Output the (X, Y) coordinate of the center of the cell containing the given text.  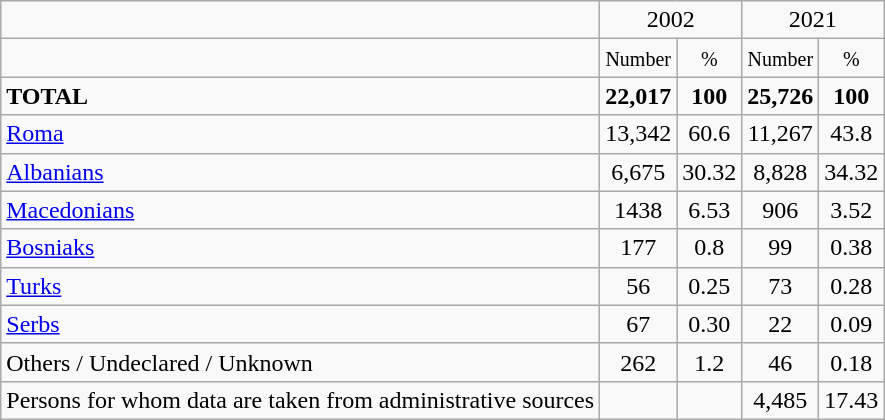
30.32 (710, 172)
8,828 (780, 172)
43.8 (852, 134)
1.2 (710, 362)
1438 (638, 210)
56 (638, 286)
13,342 (638, 134)
6.53 (710, 210)
Bosniaks (300, 248)
73 (780, 286)
2021 (813, 20)
6,675 (638, 172)
0.28 (852, 286)
99 (780, 248)
2002 (671, 20)
Turks (300, 286)
67 (638, 324)
Serbs (300, 324)
Persons for whom data are taken from administrative sources (300, 400)
4,485 (780, 400)
906 (780, 210)
0.8 (710, 248)
25,726 (780, 96)
0.38 (852, 248)
11,267 (780, 134)
Others / Undeclared / Unknown (300, 362)
0.18 (852, 362)
3.52 (852, 210)
22 (780, 324)
34.32 (852, 172)
60.6 (710, 134)
177 (638, 248)
46 (780, 362)
0.25 (710, 286)
Macedonians (300, 210)
TOTAL (300, 96)
Albanians (300, 172)
Roma (300, 134)
0.09 (852, 324)
0.30 (710, 324)
262 (638, 362)
22,017 (638, 96)
17.43 (852, 400)
